Provide the [X, Y] coordinate of the cell's center where the given text is located.  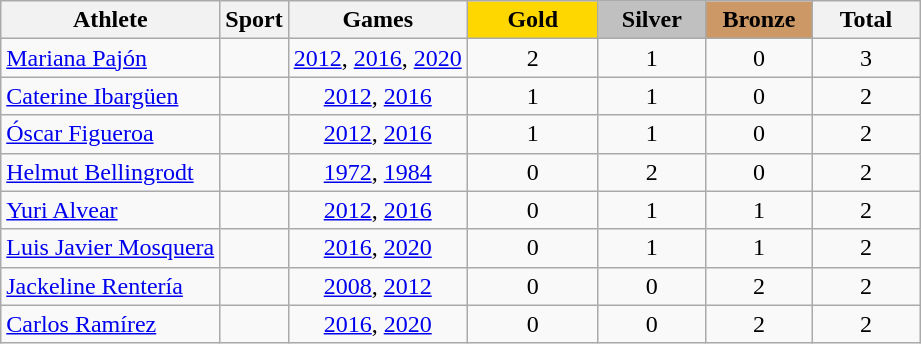
Helmut Bellingrodt [110, 172]
Athlete [110, 20]
Mariana Pajón [110, 58]
Sport [254, 20]
2008, 2012 [378, 286]
Bronze [758, 20]
Caterine Ibargüen [110, 96]
Games [378, 20]
2012, 2016, 2020 [378, 58]
3 [866, 58]
Gold [532, 20]
Silver [652, 20]
Jackeline Rentería [110, 286]
Luis Javier Mosquera [110, 248]
Yuri Alvear [110, 210]
1972, 1984 [378, 172]
Óscar Figueroa [110, 134]
Total [866, 20]
Carlos Ramírez [110, 324]
